Output the [x, y] coordinate of the center of the cell containing the given text.  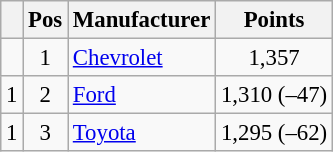
3 [46, 133]
Chevrolet [142, 58]
Points [274, 20]
Toyota [142, 133]
Ford [142, 95]
Pos [46, 20]
1,310 (–47) [274, 95]
1,295 (–62) [274, 133]
1,357 [274, 58]
2 [46, 95]
Manufacturer [142, 20]
